Return (x, y) of the center of cell containing provided text 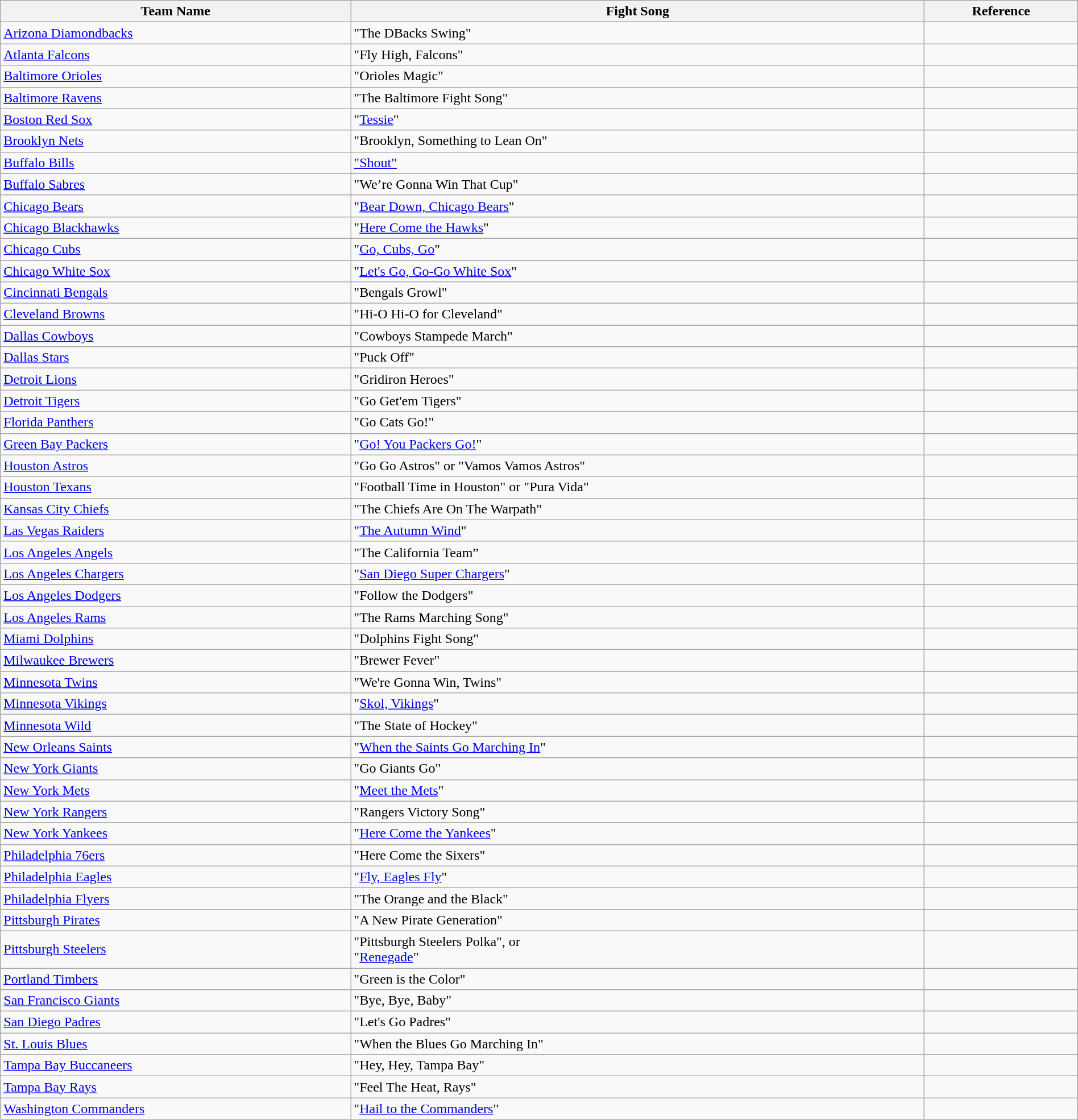
"Meet the Mets" (638, 790)
Reference (1001, 11)
Los Angeles Angels (176, 552)
"The Baltimore Fight Song" (638, 98)
Chicago Blackhawks (176, 227)
Boston Red Sox (176, 119)
"Feel The Heat, Rays" (638, 1087)
New York Giants (176, 769)
"Go! You Packers Go!" (638, 444)
New York Mets (176, 790)
"Hi-O Hi-O for Cleveland" (638, 314)
Pittsburgh Pirates (176, 920)
"Dolphins Fight Song" (638, 639)
"We’re Gonna Win That Cup" (638, 184)
New York Yankees (176, 833)
Buffalo Bills (176, 163)
"A New Pirate Generation" (638, 920)
Chicago White Sox (176, 271)
Philadelphia 76ers (176, 855)
"Here Come the Hawks" (638, 227)
"Gridiron Heroes" (638, 379)
"Hail to the Commanders" (638, 1109)
Minnesota Twins (176, 682)
Los Angeles Dodgers (176, 595)
Baltimore Orioles (176, 76)
Houston Texans (176, 487)
Green Bay Packers (176, 444)
San Francisco Giants (176, 1001)
"Bengals Growl" (638, 293)
"Pittsburgh Steelers Polka", or "Renegade" (638, 949)
San Diego Padres (176, 1022)
"Go Cats Go!" (638, 422)
Cincinnati Bengals (176, 293)
Minnesota Wild (176, 725)
"Bye, Bye, Baby" (638, 1001)
"Go Get'em Tigers" (638, 401)
"Cowboys Stampede March" (638, 336)
"Brooklyn, Something to Lean On" (638, 141)
Miami Dolphins (176, 639)
"Tessie" (638, 119)
"The California Team” (638, 552)
"Bear Down, Chicago Bears" (638, 206)
St. Louis Blues (176, 1044)
"Fly High, Falcons" (638, 55)
"The Rams Marching Song" (638, 617)
Portland Timbers (176, 978)
Fight Song (638, 11)
Houston Astros (176, 466)
"The DBacks Swing" (638, 33)
Pittsburgh Steelers (176, 949)
"Let's Go Padres" (638, 1022)
Cleveland Browns (176, 314)
Baltimore Ravens (176, 98)
"Follow the Dodgers" (638, 595)
"Go, Cubs, Go" (638, 249)
New Orleans Saints (176, 747)
Los Angeles Chargers (176, 574)
"Shout" (638, 163)
Dallas Cowboys (176, 336)
Brooklyn Nets (176, 141)
"Orioles Magic" (638, 76)
"The Autumn Wind" (638, 530)
Buffalo Sabres (176, 184)
Chicago Bears (176, 206)
"Puck Off" (638, 358)
Los Angeles Rams (176, 617)
"Skol, Vikings" (638, 704)
Arizona Diamondbacks (176, 33)
Minnesota Vikings (176, 704)
Florida Panthers (176, 422)
Washington Commanders (176, 1109)
Detroit Lions (176, 379)
"When the Blues Go Marching In" (638, 1044)
"Rangers Victory Song" (638, 812)
"When the Saints Go Marching In" (638, 747)
"The Chiefs Are On The Warpath" (638, 509)
"Football Time in Houston" or "Pura Vida" (638, 487)
"We're Gonna Win, Twins" (638, 682)
"Go Go Astros" or "Vamos Vamos Astros" (638, 466)
Milwaukee Brewers (176, 661)
"Green is the Color" (638, 978)
Tampa Bay Rays (176, 1087)
"Brewer Fever" (638, 661)
Las Vegas Raiders (176, 530)
"Fly, Eagles Fly" (638, 877)
Chicago Cubs (176, 249)
Dallas Stars (176, 358)
New York Rangers (176, 812)
Philadelphia Eagles (176, 877)
Team Name (176, 11)
"The State of Hockey" (638, 725)
Kansas City Chiefs (176, 509)
Detroit Tigers (176, 401)
Atlanta Falcons (176, 55)
"San Diego Super Chargers" (638, 574)
"The Orange and the Black" (638, 898)
"Let's Go, Go-Go White Sox" (638, 271)
"Here Come the Yankees" (638, 833)
"Hey, Hey, Tampa Bay" (638, 1065)
"Here Come the Sixers" (638, 855)
Tampa Bay Buccaneers (176, 1065)
"Go Giants Go" (638, 769)
Philadelphia Flyers (176, 898)
